Return the (X, Y) coordinate for the center point of the cell that contains the specified text.  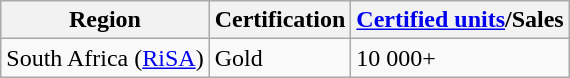
South Africa (RiSA) (105, 58)
Region (105, 20)
Certification (280, 20)
Certified units/Sales (460, 20)
10 000+ (460, 58)
Gold (280, 58)
